Determine the [X, Y] coordinate at the center of the cell enclosing the given text.  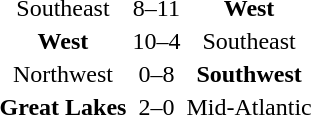
0–8 [156, 74]
10–4 [156, 41]
